Find where the given text appears and provide that cell's center as [X, Y] coordinate. 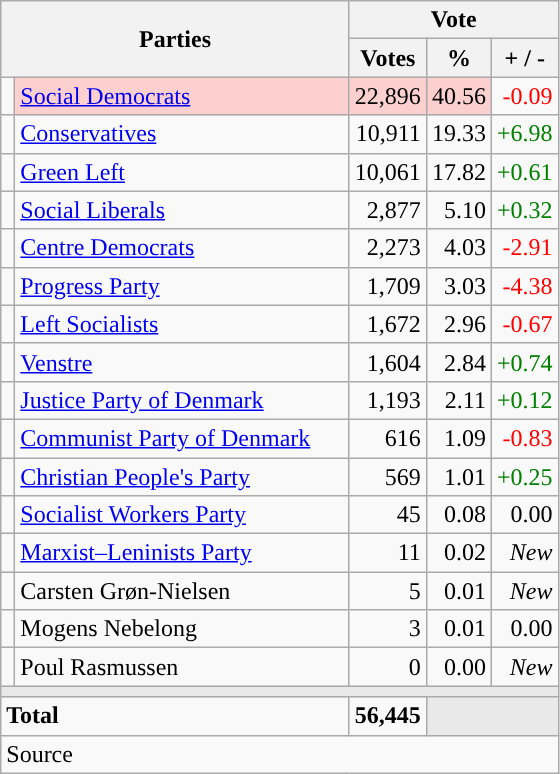
2.96 [458, 324]
1,709 [388, 286]
Votes [388, 58]
Vote [454, 20]
1.01 [458, 477]
% [458, 58]
Communist Party of Denmark [182, 438]
3 [388, 629]
Progress Party [182, 286]
2.11 [458, 400]
Social Democrats [182, 96]
Poul Rasmussen [182, 667]
Social Liberals [182, 210]
19.33 [458, 134]
17.82 [458, 172]
10,911 [388, 134]
Total [176, 716]
40.56 [458, 96]
+ / - [524, 58]
-2.91 [524, 248]
-0.83 [524, 438]
+0.25 [524, 477]
Venstre [182, 362]
+0.32 [524, 210]
Source [280, 754]
Christian People's Party [182, 477]
Justice Party of Denmark [182, 400]
+0.74 [524, 362]
-4.38 [524, 286]
4.03 [458, 248]
Green Left [182, 172]
56,445 [388, 716]
11 [388, 553]
-0.09 [524, 96]
5.10 [458, 210]
+0.12 [524, 400]
0 [388, 667]
0.02 [458, 553]
1,193 [388, 400]
-0.67 [524, 324]
Centre Democrats [182, 248]
1,672 [388, 324]
569 [388, 477]
Socialist Workers Party [182, 515]
616 [388, 438]
Left Socialists [182, 324]
Marxist–Leninists Party [182, 553]
1.09 [458, 438]
+6.98 [524, 134]
45 [388, 515]
Carsten Grøn-Nielsen [182, 591]
Conservatives [182, 134]
2.84 [458, 362]
+0.61 [524, 172]
2,877 [388, 210]
2,273 [388, 248]
0.08 [458, 515]
Parties [176, 39]
Mogens Nebelong [182, 629]
22,896 [388, 96]
3.03 [458, 286]
10,061 [388, 172]
1,604 [388, 362]
5 [388, 591]
